Identify which cell holds the provided text, then report its (x, y) central coordinate. 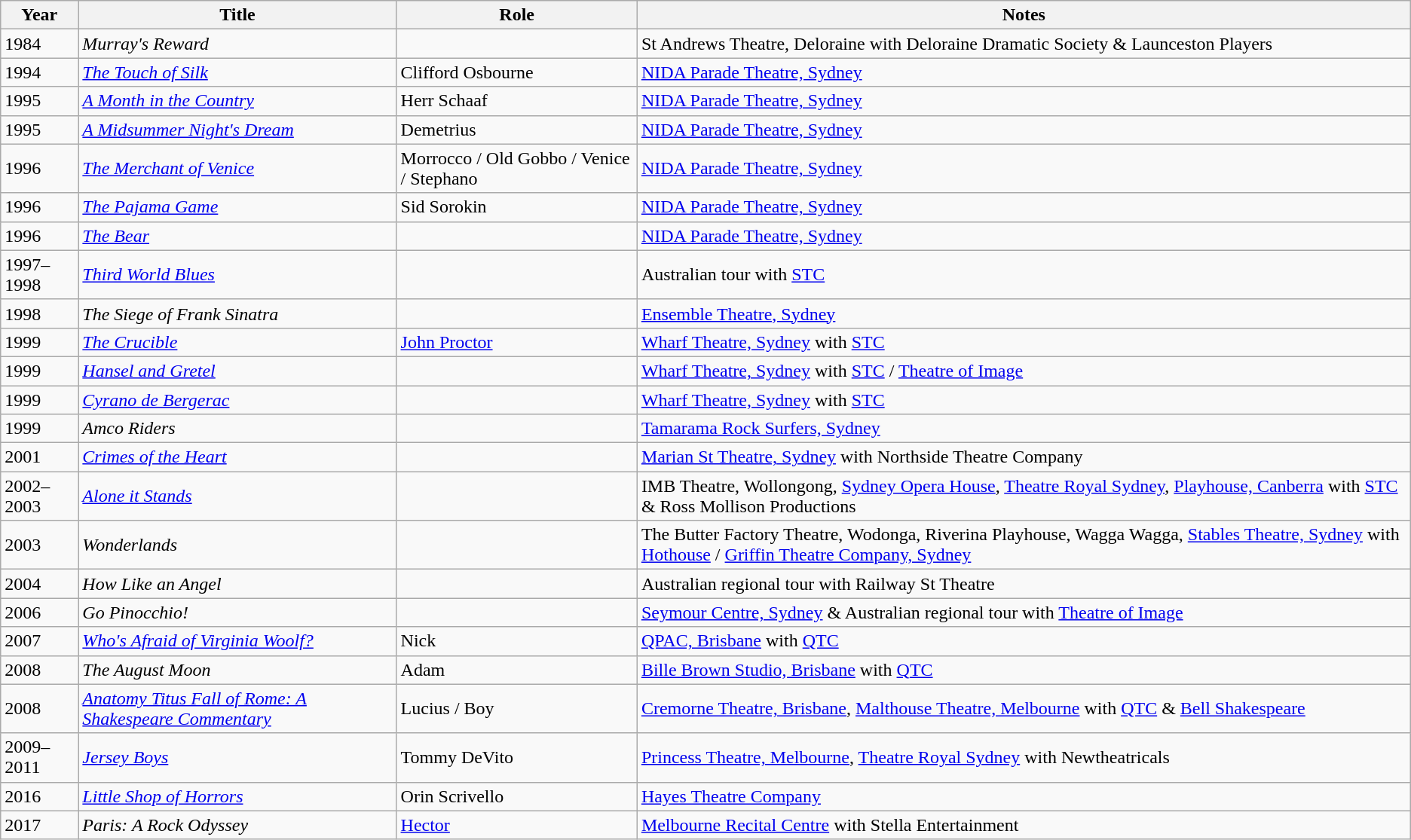
2006 (39, 612)
Jersey Boys (237, 758)
Third World Blues (237, 274)
The Merchant of Venice (237, 169)
The Butter Factory Theatre, Wodonga, Riverina Playhouse, Wagga Wagga, Stables Theatre, Sydney with Hothouse / Griffin Theatre Company, Sydney (1024, 545)
Lucius / Boy (517, 708)
Herr Schaaf (517, 101)
Wharf Theatre, Sydney with STC / Theatre of Image (1024, 371)
Demetrius (517, 130)
Hansel and Gretel (237, 371)
A Month in the Country (237, 101)
The Touch of Silk (237, 72)
Tamarama Rock Surfers, Sydney (1024, 429)
The Crucible (237, 342)
Orin Scrivello (517, 796)
2004 (39, 584)
2016 (39, 796)
Role (517, 15)
Bille Brown Studio, Brisbane with QTC (1024, 670)
The Pajama Game (237, 207)
Adam (517, 670)
The August Moon (237, 670)
Wonderlands (237, 545)
The Siege of Frank Sinatra (237, 313)
Sid Sorokin (517, 207)
Little Shop of Horrors (237, 796)
2002–2003 (39, 496)
1997–1998 (39, 274)
Melbourne Recital Centre with Stella Entertainment (1024, 825)
2017 (39, 825)
Go Pinocchio! (237, 612)
IMB Theatre, Wollongong, Sydney Opera House, Theatre Royal Sydney, Playhouse, Canberra with STC & Ross Mollison Productions (1024, 496)
John Proctor (517, 342)
St Andrews Theatre, Deloraine with Deloraine Dramatic Society & Launceston Players (1024, 44)
Title (237, 15)
Cyrano de Bergerac (237, 400)
1984 (39, 44)
Cremorne Theatre, Brisbane, Malthouse Theatre, Melbourne with QTC & Bell Shakespeare (1024, 708)
Morrocco / Old Gobbo / Venice / Stephano (517, 169)
2003 (39, 545)
The Bear (237, 236)
How Like an Angel (237, 584)
A Midsummer Night's Dream (237, 130)
Seymour Centre, Sydney & Australian regional tour with Theatre of Image (1024, 612)
2001 (39, 457)
1994 (39, 72)
Hector (517, 825)
Paris: A Rock Odyssey (237, 825)
Amco Riders (237, 429)
Princess Theatre, Melbourne, Theatre Royal Sydney with Newtheatricals (1024, 758)
Year (39, 15)
Tommy DeVito (517, 758)
Anatomy Titus Fall of Rome: A Shakespeare Commentary (237, 708)
Clifford Osbourne (517, 72)
Crimes of the Heart (237, 457)
Marian St Theatre, Sydney with Northside Theatre Company (1024, 457)
Ensemble Theatre, Sydney (1024, 313)
Alone it Stands (237, 496)
QPAC, Brisbane with QTC (1024, 641)
Notes (1024, 15)
1998 (39, 313)
Australian regional tour with Railway St Theatre (1024, 584)
2007 (39, 641)
Who's Afraid of Virginia Woolf? (237, 641)
Australian tour with STC (1024, 274)
Murray's Reward (237, 44)
2009–2011 (39, 758)
Hayes Theatre Company (1024, 796)
Nick (517, 641)
